Extract the [x, y] coordinate from the center of the cell holding the provided text.  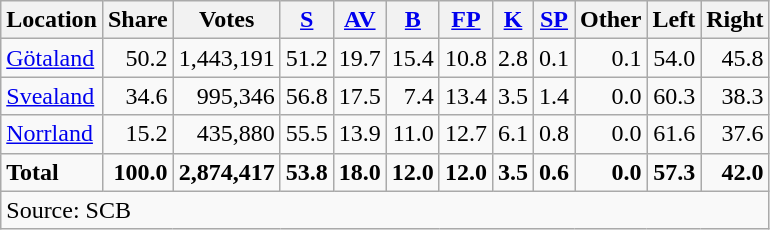
435,880 [226, 134]
Source: SCB [385, 210]
53.8 [306, 172]
13.4 [466, 96]
57.3 [674, 172]
18.0 [360, 172]
6.1 [512, 134]
Left [674, 20]
60.3 [674, 96]
995,346 [226, 96]
61.6 [674, 134]
34.6 [138, 96]
Share [138, 20]
38.3 [735, 96]
37.6 [735, 134]
0.6 [554, 172]
12.7 [466, 134]
13.9 [360, 134]
K [512, 20]
51.2 [306, 58]
11.0 [412, 134]
Location [52, 20]
17.5 [360, 96]
Other [611, 20]
FP [466, 20]
AV [360, 20]
2,874,417 [226, 172]
55.5 [306, 134]
Svealand [52, 96]
Total [52, 172]
45.8 [735, 58]
15.4 [412, 58]
50.2 [138, 58]
1,443,191 [226, 58]
S [306, 20]
54.0 [674, 58]
19.7 [360, 58]
7.4 [412, 96]
100.0 [138, 172]
Right [735, 20]
15.2 [138, 134]
0.8 [554, 134]
B [412, 20]
Norrland [52, 134]
10.8 [466, 58]
2.8 [512, 58]
SP [554, 20]
56.8 [306, 96]
Götaland [52, 58]
Votes [226, 20]
42.0 [735, 172]
1.4 [554, 96]
